Locate the cell with the specified text and output its [x, y] center coordinate. 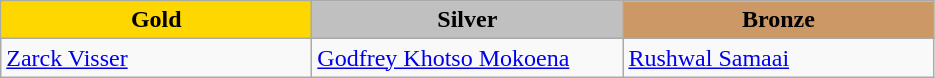
Silver [468, 20]
Bronze [778, 20]
Godfrey Khotso Mokoena [468, 58]
Zarck Visser [156, 58]
Gold [156, 20]
Rushwal Samaai [778, 58]
